Return the [X, Y] coordinate for the center point of the cell that contains the specified text.  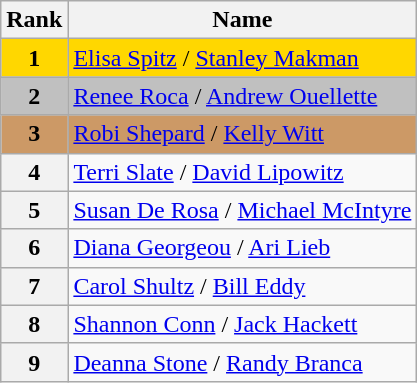
Carol Shultz / Bill Eddy [242, 286]
8 [34, 324]
Elisa Spitz / Stanley Makman [242, 58]
7 [34, 286]
Rank [34, 20]
5 [34, 210]
Deanna Stone / Randy Branca [242, 362]
Name [242, 20]
1 [34, 58]
Renee Roca / Andrew Ouellette [242, 96]
Robi Shepard / Kelly Witt [242, 134]
2 [34, 96]
4 [34, 172]
Terri Slate / David Lipowitz [242, 172]
6 [34, 248]
Susan De Rosa / Michael McIntyre [242, 210]
Diana Georgeou / Ari Lieb [242, 248]
3 [34, 134]
9 [34, 362]
Shannon Conn / Jack Hackett [242, 324]
